Detect which cell encompasses the target text, then output its [x, y] center coordinate. 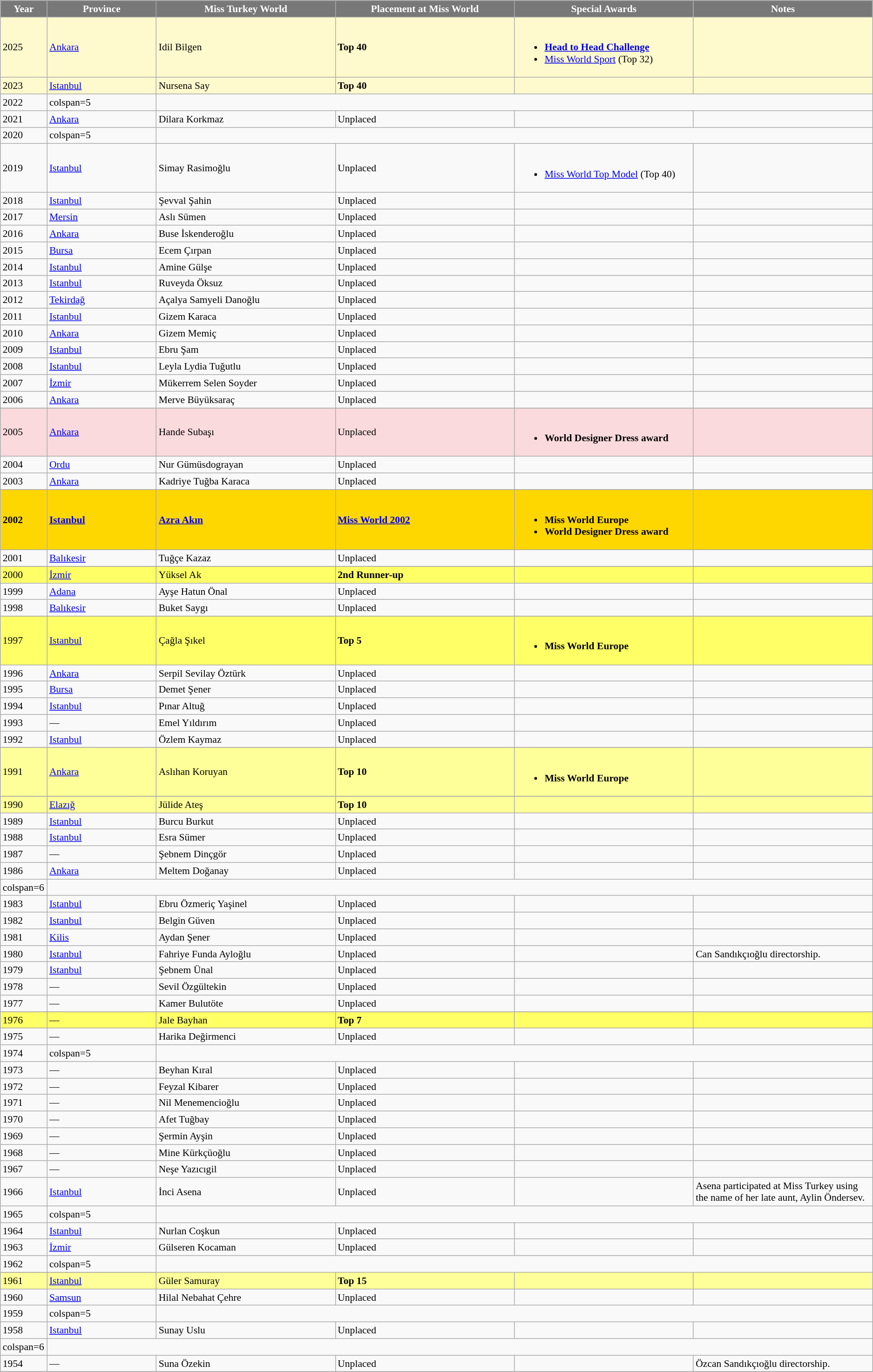
Top 5 [425, 640]
1976 [24, 1020]
1960 [24, 1298]
Elazığ [102, 805]
2000 [24, 575]
2025 [24, 47]
1968 [24, 1153]
Harika Değirmenci [246, 1037]
2011 [24, 317]
2016 [24, 234]
1959 [24, 1314]
1967 [24, 1170]
1999 [24, 592]
2003 [24, 481]
Yüksel Ak [246, 575]
Mine Kürkçüoğlu [246, 1153]
Meltem Doğanay [246, 871]
1964 [24, 1231]
Top 7 [425, 1020]
2018 [24, 201]
1971 [24, 1103]
Hilal Nebahat Çehre [246, 1298]
Idil Bilgen [246, 47]
1962 [24, 1264]
Afet Tuğbay [246, 1120]
2009 [24, 350]
Nur Gümüsdograyan [246, 465]
2001 [24, 558]
1977 [24, 1004]
Emel Yıldırım [246, 723]
1981 [24, 937]
Güler Samuray [246, 1281]
Gülseren Kocaman [246, 1248]
Ruveyda Öksuz [246, 283]
Suna Özekin [246, 1364]
2022 [24, 102]
1966 [24, 1191]
1965 [24, 1215]
2013 [24, 283]
Özcan Sandıkçıoğlu directorship. [783, 1364]
2012 [24, 300]
2010 [24, 333]
Samsun [102, 1298]
2015 [24, 250]
Buket Saygı [246, 608]
1989 [24, 821]
2nd Runner-up [425, 575]
2005 [24, 432]
1982 [24, 921]
Miss Turkey World [246, 9]
Kadriye Tuğba Karaca [246, 481]
Esra Sümer [246, 838]
1993 [24, 723]
1995 [24, 690]
1954 [24, 1364]
Asena participated at Miss Turkey using the name of her late aunt, Aylin Öndersev. [783, 1191]
Beyhan Kıral [246, 1070]
Placement at Miss World [425, 9]
1961 [24, 1281]
Sunay Uslu [246, 1331]
2008 [24, 367]
1978 [24, 987]
Top 15 [425, 1281]
Ayşe Hatun Önal [246, 592]
Özlem Kaymaz [246, 740]
Nil Menemencioğlu [246, 1103]
Azra Akın [246, 520]
Şebnem Ünal [246, 970]
Leyla Lydia Tuğutlu [246, 367]
2014 [24, 267]
1983 [24, 904]
1990 [24, 805]
Çağla Şıkel [246, 640]
Demet Şener [246, 690]
2004 [24, 465]
Aydan Şener [246, 937]
2023 [24, 86]
Hande Subaşı [246, 432]
Kilis [102, 937]
Şevval Şahin [246, 201]
1986 [24, 871]
Simay Rasimoğlu [246, 168]
Tuğçe Kazaz [246, 558]
Şermin Ayşin [246, 1137]
Dilara Korkmaz [246, 119]
1987 [24, 854]
Gizem Memiç [246, 333]
Pınar Altuğ [246, 706]
Amine Gülşe [246, 267]
Province [102, 9]
1974 [24, 1053]
1970 [24, 1120]
Serpil Sevilay Öztürk [246, 673]
2017 [24, 217]
1980 [24, 954]
1958 [24, 1331]
Ebru Özmeriç Yaşinel [246, 904]
1996 [24, 673]
Şebnem Dinçgör [246, 854]
Nurlan Coşkun [246, 1231]
Burcu Burkut [246, 821]
1975 [24, 1037]
1972 [24, 1087]
Can Sandıkçıoğlu directorship. [783, 954]
1988 [24, 838]
Aslıhan Koruyan [246, 772]
Kamer Bulutöte [246, 1004]
Mersin [102, 217]
2006 [24, 400]
Head to Head ChallengeMiss World Sport (Top 32) [604, 47]
1994 [24, 706]
Special Awards [604, 9]
1973 [24, 1070]
2019 [24, 168]
Gizem Karaca [246, 317]
1979 [24, 970]
Buse İskenderoğlu [246, 234]
Ordu [102, 465]
Merve Büyüksaraç [246, 400]
Sevil Özgültekin [246, 987]
Fahriye Funda Ayloğlu [246, 954]
Feyzal Kibarer [246, 1087]
Belgin Güven [246, 921]
Aslı Sümen [246, 217]
Notes [783, 9]
Adana [102, 592]
1963 [24, 1248]
1997 [24, 640]
Ebru Şam [246, 350]
2007 [24, 383]
1991 [24, 772]
Mükerrem Selen Soyder [246, 383]
2020 [24, 135]
Ecem Çırpan [246, 250]
Jülide Ateş [246, 805]
2002 [24, 520]
Tekirdağ [102, 300]
Miss World Top Model (Top 40) [604, 168]
Jale Bayhan [246, 1020]
Miss World 2002 [425, 520]
Miss World EuropeWorld Designer Dress award [604, 520]
World Designer Dress award [604, 432]
Açalya Samyeli Danoğlu [246, 300]
2021 [24, 119]
İnci Asena [246, 1191]
Nursena Say [246, 86]
1992 [24, 740]
1998 [24, 608]
1969 [24, 1137]
Neşe Yazıcıgil [246, 1170]
Year [24, 9]
